Return the [X, Y] coordinate for the center point of the cell that contains the specified text.  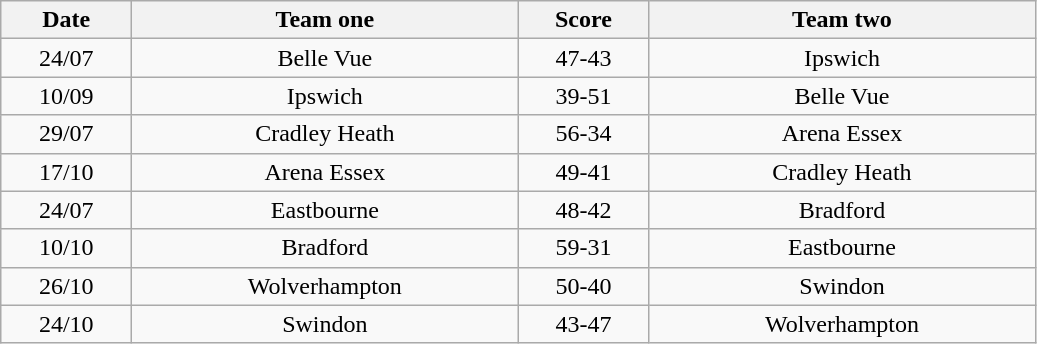
10/10 [66, 248]
39-51 [584, 96]
56-34 [584, 134]
10/09 [66, 96]
50-40 [584, 286]
29/07 [66, 134]
Team one [325, 20]
59-31 [584, 248]
24/10 [66, 324]
48-42 [584, 210]
Score [584, 20]
26/10 [66, 286]
Team two [842, 20]
47-43 [584, 58]
17/10 [66, 172]
49-41 [584, 172]
43-47 [584, 324]
Date [66, 20]
